Find where the given text appears and provide that cell's center as [X, Y] coordinate. 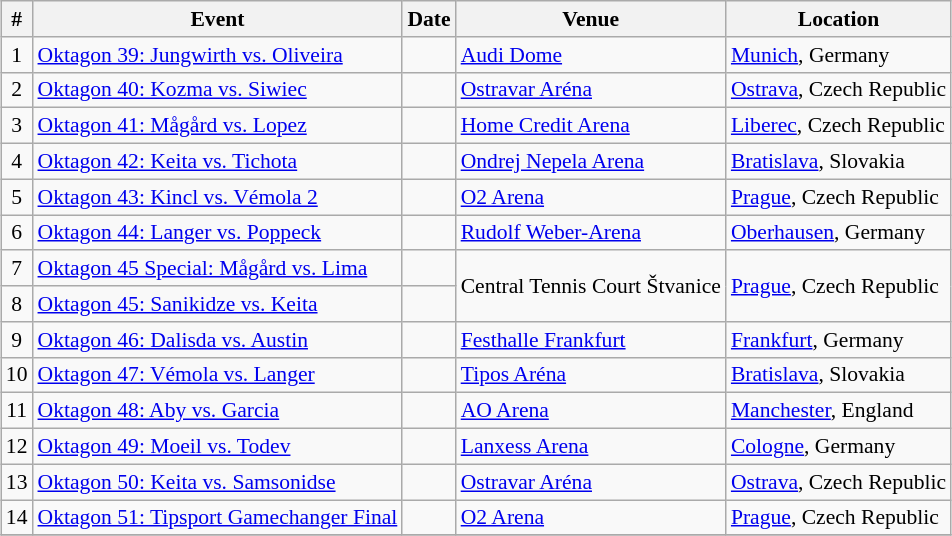
Oktagon 48: Aby vs. Garcia [217, 411]
Central Tennis Court Štvanice [591, 286]
Festhalle Frankfurt [591, 340]
Home Credit Arena [591, 126]
Oktagon 40: Kozma vs. Siwiec [217, 90]
Oktagon 45: Sanikidze vs. Keita [217, 304]
Oktagon 47: Vémola vs. Langer [217, 375]
1 [17, 55]
4 [17, 162]
Oktagon 49: Moeil vs. Todev [217, 447]
Ondrej Nepela Arena [591, 162]
Venue [591, 19]
Frankfurt, Germany [838, 340]
Oktagon 51: Tipsport Gamechanger Final [217, 518]
11 [17, 411]
10 [17, 375]
Rudolf Weber-Arena [591, 233]
7 [17, 269]
3 [17, 126]
Event [217, 19]
9 [17, 340]
Manchester, England [838, 411]
Munich, Germany [838, 55]
5 [17, 197]
Oberhausen, Germany [838, 233]
Oktagon 45 Special: Mågård vs. Lima [217, 269]
Cologne, Germany [838, 447]
Liberec, Czech Republic [838, 126]
12 [17, 447]
Oktagon 43: Kincl vs. Vémola 2 [217, 197]
Oktagon 46: Dalisda vs. Austin [217, 340]
Lanxess Arena [591, 447]
Oktagon 44: Langer vs. Poppeck [217, 233]
Oktagon 39: Jungwirth vs. Oliveira [217, 55]
Tipos Aréna [591, 375]
Location [838, 19]
Oktagon 41: Mågård vs. Lopez [217, 126]
13 [17, 482]
8 [17, 304]
# [17, 19]
Audi Dome [591, 55]
Oktagon 50: Keita vs. Samsonidse [217, 482]
Date [428, 19]
AO Arena [591, 411]
2 [17, 90]
Oktagon 42: Keita vs. Tichota [217, 162]
6 [17, 233]
14 [17, 518]
